Extract the (x, y) coordinate from the center of the cell holding the provided text.  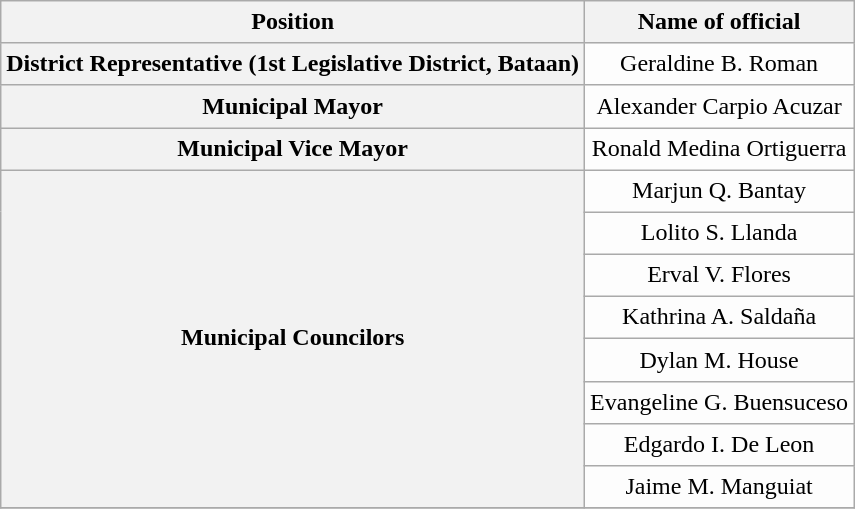
Geraldine B. Roman (720, 64)
Municipal Vice Mayor (293, 149)
Jaime M. Manguiat (720, 487)
Erval V. Flores (720, 275)
Lolito S. Llanda (720, 233)
Alexander Carpio Acuzar (720, 106)
District Representative (1st Legislative District, Bataan) (293, 64)
Municipal Mayor (293, 106)
Dylan M. House (720, 360)
Evangeline G. Buensuceso (720, 402)
Ronald Medina Ortiguerra (720, 149)
Municipal Councilors (293, 339)
Position (293, 22)
Kathrina A. Saldaña (720, 318)
Marjun Q. Bantay (720, 191)
Edgardo I. De Leon (720, 444)
Name of official (720, 22)
